For the text-containing cell, return its midpoint in (x, y) coordinate format. 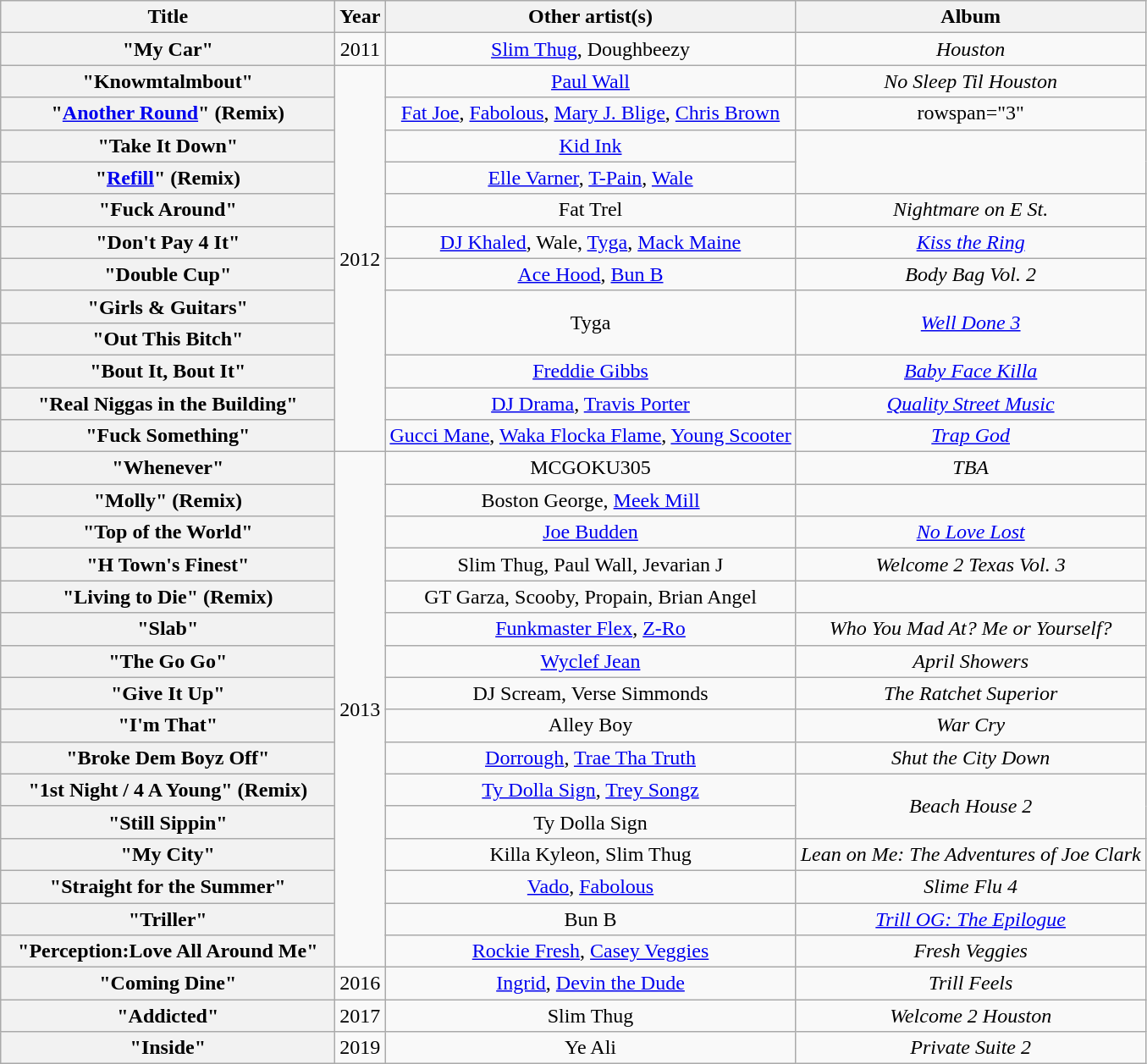
Well Done 3 (970, 323)
"Broke Dem Boyz Off" (168, 758)
Slime Flu 4 (970, 886)
Wyclef Jean (591, 661)
"Refill" (Remix) (168, 178)
"Addicted" (168, 1016)
Joe Budden (591, 532)
2017 (361, 1016)
"My City" (168, 854)
Freddie Gibbs (591, 371)
"Fuck Something" (168, 436)
DJ Scream, Verse Simmonds (591, 693)
Kiss the Ring (970, 242)
Body Bag Vol. 2 (970, 274)
Houston (970, 49)
Other artist(s) (591, 17)
Fat Joe, Fabolous, Mary J. Blige, Chris Brown (591, 113)
"Bout It, Bout It" (168, 371)
Who You Mad At? Me or Yourself? (970, 629)
Fat Trel (591, 210)
"1st Night / 4 A Young" (Remix) (168, 790)
"I'm That" (168, 725)
Vado, Fabolous (591, 886)
Gucci Mane, Waka Flocka Flame, Young Scooter (591, 436)
Title (168, 17)
"Girls & Guitars" (168, 306)
Trill Feels (970, 984)
Ye Ali (591, 1048)
"Molly" (Remix) (168, 500)
Kid Ink (591, 146)
Album (970, 17)
MCGOKU305 (591, 468)
2016 (361, 984)
2013 (361, 709)
Funkmaster Flex, Z-Ro (591, 629)
rowspan="3" (970, 113)
Beach House 2 (970, 806)
"Inside" (168, 1048)
"Knowmtalmbout" (168, 81)
"Give It Up" (168, 693)
Welcome 2 Texas Vol. 3 (970, 565)
"My Car" (168, 49)
Nightmare on E St. (970, 210)
2019 (361, 1048)
No Love Lost (970, 532)
DJ Drama, Travis Porter (591, 404)
"H Town's Finest" (168, 565)
Slim Thug (591, 1016)
"Still Sippin" (168, 822)
Year (361, 17)
"Fuck Around" (168, 210)
Private Suite 2 (970, 1048)
Shut the City Down (970, 758)
Ace Hood, Bun B (591, 274)
"Out This Bitch" (168, 339)
"Coming Dine" (168, 984)
War Cry (970, 725)
Slim Thug, Doughbeezy (591, 49)
The Ratchet Superior (970, 693)
"Perception:Love All Around Me" (168, 951)
Paul Wall (591, 81)
No Sleep Til Houston (970, 81)
Trill OG: The Epilogue (970, 918)
"Top of the World" (168, 532)
"Triller" (168, 918)
Elle Varner, T-Pain, Wale (591, 178)
2012 (361, 259)
2011 (361, 49)
Welcome 2 Houston (970, 1016)
GT Garza, Scooby, Propain, Brian Angel (591, 597)
"Real Niggas in the Building" (168, 404)
Quality Street Music (970, 404)
Boston George, Meek Mill (591, 500)
Tyga (591, 323)
"Double Cup" (168, 274)
Fresh Veggies (970, 951)
"Take It Down" (168, 146)
Dorrough, Trae Tha Truth (591, 758)
"Straight for the Summer" (168, 886)
Ingrid, Devin the Dude (591, 984)
Lean on Me: The Adventures of Joe Clark (970, 854)
"Slab" (168, 629)
Alley Boy (591, 725)
Ty Dolla Sign (591, 822)
Rockie Fresh, Casey Veggies (591, 951)
DJ Khaled, Wale, Tyga, Mack Maine (591, 242)
Killa Kyleon, Slim Thug (591, 854)
Ty Dolla Sign, Trey Songz (591, 790)
Bun B (591, 918)
Slim Thug, Paul Wall, Jevarian J (591, 565)
"Whenever" (168, 468)
"Another Round" (Remix) (168, 113)
April Showers (970, 661)
"The Go Go" (168, 661)
"Don't Pay 4 It" (168, 242)
TBA (970, 468)
Trap God (970, 436)
"Living to Die" (Remix) (168, 597)
Baby Face Killa (970, 371)
